For the text-containing cell, return its midpoint in [x, y] coordinate format. 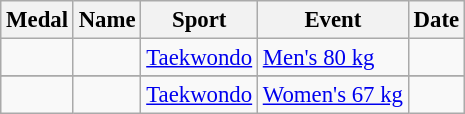
Event [332, 20]
Men's 80 kg [332, 58]
Women's 67 kg [332, 95]
Name [107, 20]
Sport [200, 20]
Date [436, 20]
Medal [38, 20]
